Extract the [x, y] coordinate from the center of the cell holding the provided text.  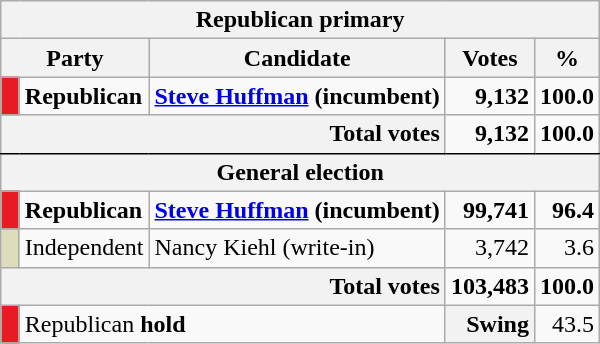
103,483 [490, 286]
96.4 [566, 210]
99,741 [490, 210]
Party [75, 58]
General election [300, 172]
% [566, 58]
Candidate [297, 58]
Swing [490, 324]
3.6 [566, 248]
Republican hold [232, 324]
3,742 [490, 248]
Nancy Kiehl (write-in) [297, 248]
Independent [84, 248]
43.5 [566, 324]
Votes [490, 58]
Republican primary [300, 20]
